Pinpoint the cell where the given text exists, returning its (x, y) midpoint coordinate. 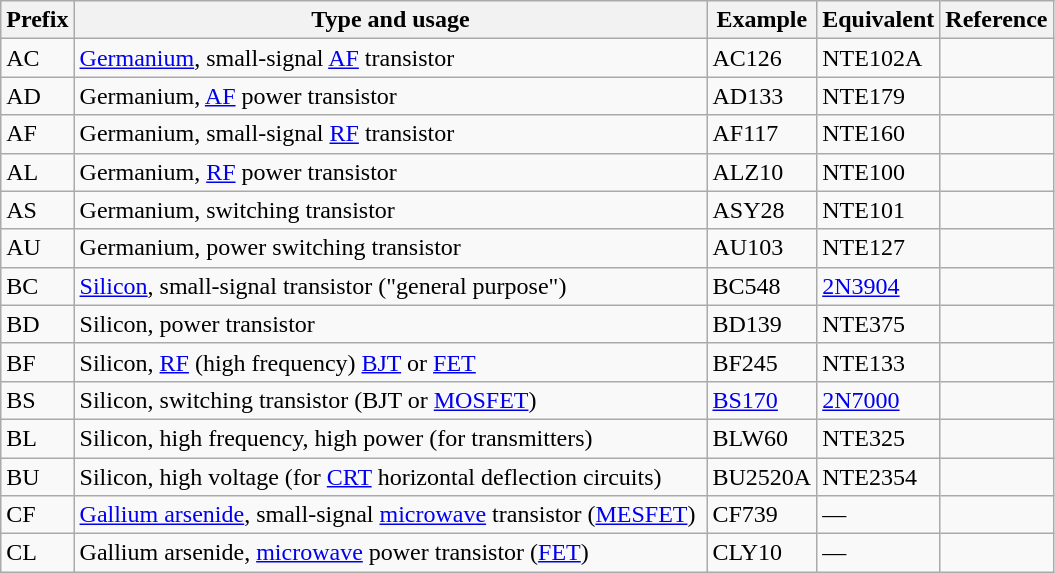
NTE102A (878, 58)
BLW60 (762, 438)
Germanium, AF power transistor (390, 96)
Gallium arsenide, microwave power transistor (FET) (390, 553)
Reference (996, 20)
AS (38, 210)
Silicon, small-signal transistor ("general purpose") (390, 286)
BS (38, 400)
Silicon, high voltage (for CRT horizontal deflection circuits) (390, 477)
CL (38, 553)
ALZ10 (762, 172)
Germanium, power switching transistor (390, 248)
BU (38, 477)
BD139 (762, 324)
ASY28 (762, 210)
Prefix (38, 20)
NTE127 (878, 248)
BU2520A (762, 477)
BF (38, 362)
AD133 (762, 96)
Example (762, 20)
CLY10 (762, 553)
Silicon, power transistor (390, 324)
Silicon, RF (high frequency) BJT or FET (390, 362)
2N7000 (878, 400)
AF117 (762, 134)
AD (38, 96)
2N3904 (878, 286)
NTE325 (878, 438)
Silicon, switching transistor (BJT or MOSFET) (390, 400)
Silicon, high frequency, high power (for transmitters) (390, 438)
BL (38, 438)
Equivalent (878, 20)
BC548 (762, 286)
NTE179 (878, 96)
Germanium, small-signal AF transistor (390, 58)
Type and usage (390, 20)
AC (38, 58)
AL (38, 172)
BC (38, 286)
AC126 (762, 58)
AF (38, 134)
NTE160 (878, 134)
BS170 (762, 400)
NTE2354 (878, 477)
BD (38, 324)
NTE375 (878, 324)
BF245 (762, 362)
Gallium arsenide, small-signal microwave transistor (MESFET) (390, 515)
Germanium, RF power transistor (390, 172)
CF739 (762, 515)
AU103 (762, 248)
Germanium, switching transistor (390, 210)
CF (38, 515)
AU (38, 248)
Germanium, small-signal RF transistor (390, 134)
NTE100 (878, 172)
NTE133 (878, 362)
NTE101 (878, 210)
